Return (x, y) of the center of cell containing provided text 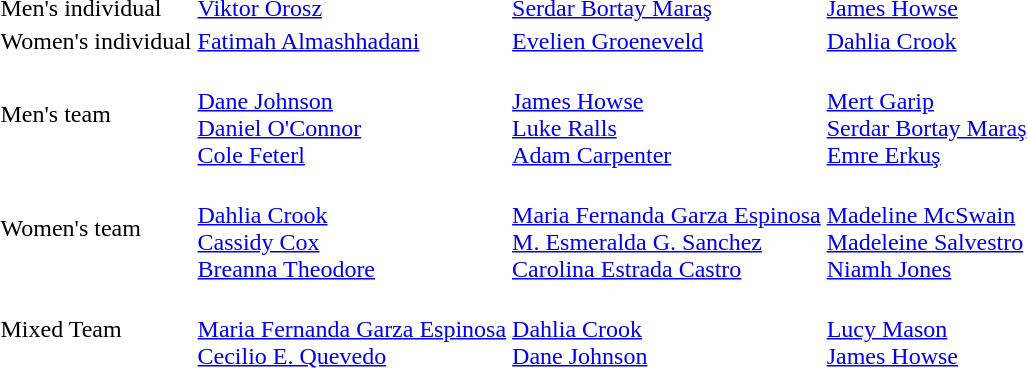
Maria Fernanda Garza EspinosaM. Esmeralda G. SanchezCarolina Estrada Castro (667, 228)
Dane JohnsonDaniel O'ConnorCole Feterl (352, 114)
James HowseLuke RallsAdam Carpenter (667, 114)
Evelien Groeneveld (667, 41)
Dahlia CrookCassidy CoxBreanna Theodore (352, 228)
Fatimah Almashhadani (352, 41)
